Search for the cell housing the specified text and yield its (x, y) center coordinate. 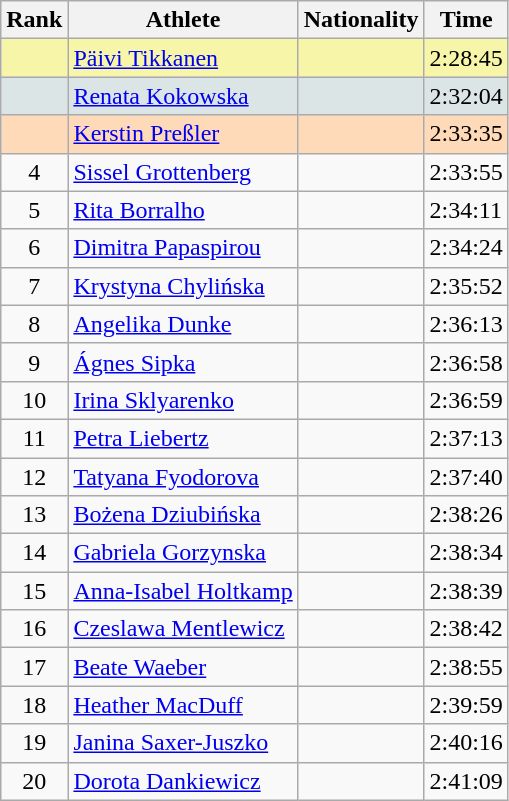
Irina Sklyarenko (183, 400)
15 (34, 591)
9 (34, 362)
2:38:26 (466, 515)
Sissel Grottenberg (183, 172)
10 (34, 400)
Bożena Dziubińska (183, 515)
6 (34, 248)
Dorota Dankiewicz (183, 781)
14 (34, 553)
2:37:40 (466, 477)
2:34:11 (466, 210)
2:38:34 (466, 553)
Tatyana Fyodorova (183, 477)
17 (34, 667)
2:33:55 (466, 172)
2:38:42 (466, 629)
Czeslawa Mentlewicz (183, 629)
Dimitra Papaspirou (183, 248)
11 (34, 438)
Päivi Tikkanen (183, 58)
2:41:09 (466, 781)
Beate Waeber (183, 667)
2:36:59 (466, 400)
2:36:58 (466, 362)
2:35:52 (466, 286)
2:36:13 (466, 324)
Kerstin Preßler (183, 134)
2:28:45 (466, 58)
5 (34, 210)
2:32:04 (466, 96)
13 (34, 515)
2:38:39 (466, 591)
2:40:16 (466, 743)
2:38:55 (466, 667)
Ágnes Sipka (183, 362)
2:34:24 (466, 248)
Anna-Isabel Holtkamp (183, 591)
Rita Borralho (183, 210)
Time (466, 20)
Athlete (183, 20)
19 (34, 743)
Gabriela Gorzynska (183, 553)
2:39:59 (466, 705)
Nationality (361, 20)
4 (34, 172)
18 (34, 705)
Rank (34, 20)
Renata Kokowska (183, 96)
Krystyna Chylińska (183, 286)
2:33:35 (466, 134)
20 (34, 781)
2:37:13 (466, 438)
Angelika Dunke (183, 324)
Janina Saxer-Juszko (183, 743)
Petra Liebertz (183, 438)
16 (34, 629)
7 (34, 286)
Heather MacDuff (183, 705)
8 (34, 324)
12 (34, 477)
